Return [X, Y] of the center of cell containing provided text 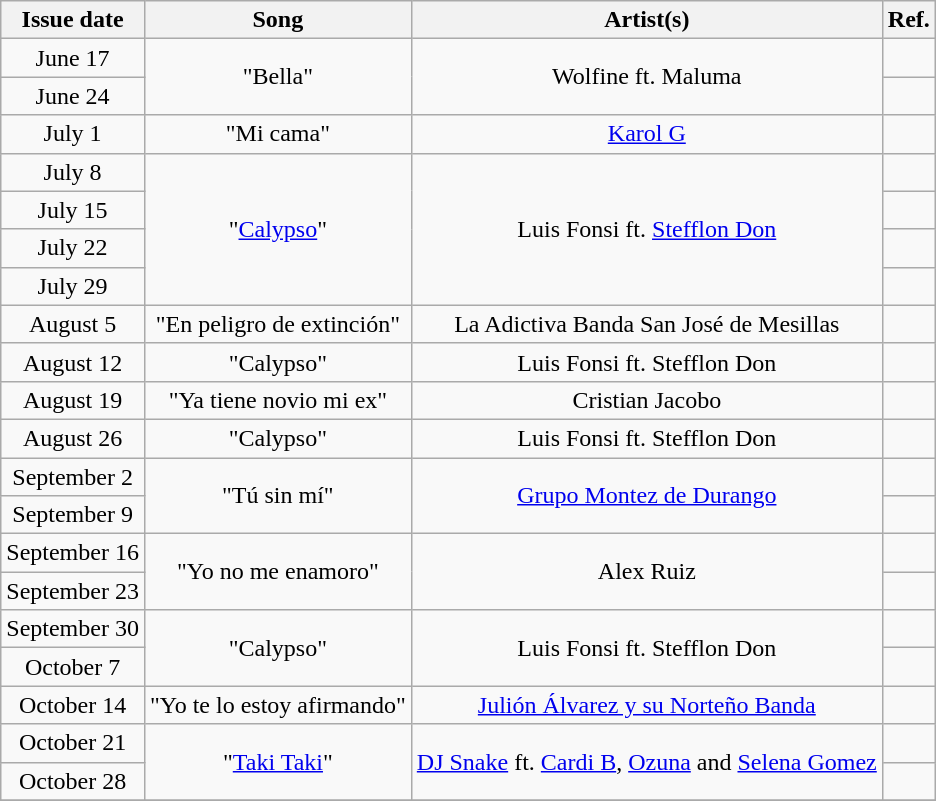
"Mi cama" [278, 134]
Karol G [646, 134]
June 24 [73, 96]
"Bella" [278, 77]
Julión Álvarez y su Norteño Banda [646, 705]
September 9 [73, 515]
July 15 [73, 210]
September 30 [73, 629]
August 19 [73, 400]
September 2 [73, 477]
DJ Snake ft. Cardi B, Ozuna and Selena Gomez [646, 762]
La Adictiva Banda San José de Mesillas [646, 324]
"Yo te lo estoy afirmando" [278, 705]
October 14 [73, 705]
July 1 [73, 134]
June 17 [73, 58]
August 5 [73, 324]
"Tú sin mí" [278, 496]
Wolfine ft. Maluma [646, 77]
"En peligro de extinción" [278, 324]
"Yo no me enamoro" [278, 572]
Song [278, 20]
August 12 [73, 362]
July 22 [73, 248]
September 16 [73, 553]
Cristian Jacobo [646, 400]
Issue date [73, 20]
October 28 [73, 781]
September 23 [73, 591]
Artist(s) [646, 20]
"Taki Taki" [278, 762]
October 7 [73, 667]
Alex Ruiz [646, 572]
August 26 [73, 438]
July 8 [73, 172]
"Ya tiene novio mi ex" [278, 400]
July 29 [73, 286]
Grupo Montez de Durango [646, 496]
October 21 [73, 743]
Ref. [908, 20]
